Capture the cell that displays the provided text and extract its [X, Y] central coordinate. 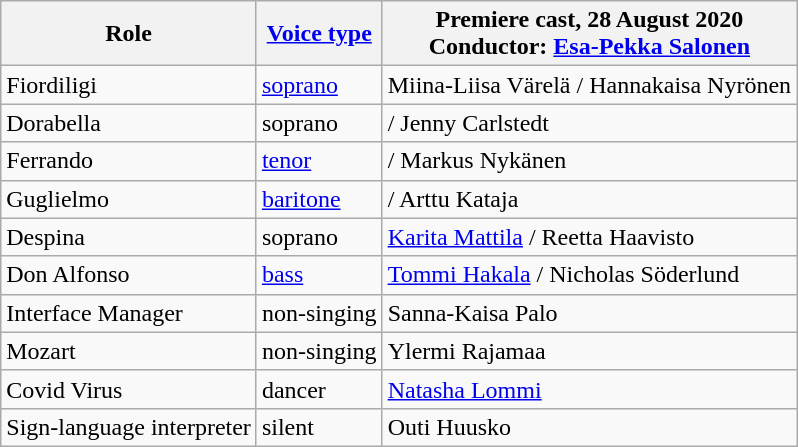
Sanna-Kaisa Palo [589, 313]
Covid Virus [129, 389]
/ Markus Nykänen [589, 161]
Dorabella [129, 123]
/ Jenny Carlstedt [589, 123]
Mozart [129, 351]
Karita Mattila / Reetta Haavisto [589, 237]
bass [319, 275]
Guglielmo [129, 199]
tenor [319, 161]
Ferrando [129, 161]
Role [129, 34]
silent [319, 427]
/ Arttu Kataja [589, 199]
Premiere cast, 28 August 2020Conductor: Esa-Pekka Salonen [589, 34]
Fiordiligi [129, 85]
Natasha Lommi [589, 389]
Outi Huusko [589, 427]
Voice type [319, 34]
Despina [129, 237]
Interface Manager [129, 313]
Sign-language interpreter [129, 427]
Tommi Hakala / Nicholas Söderlund [589, 275]
Miina-Liisa Värelä / Hannakaisa Nyrönen [589, 85]
baritone [319, 199]
dancer [319, 389]
Don Alfonso [129, 275]
Ylermi Rajamaa [589, 351]
